Identify which cell holds the provided text, then report its [x, y] central coordinate. 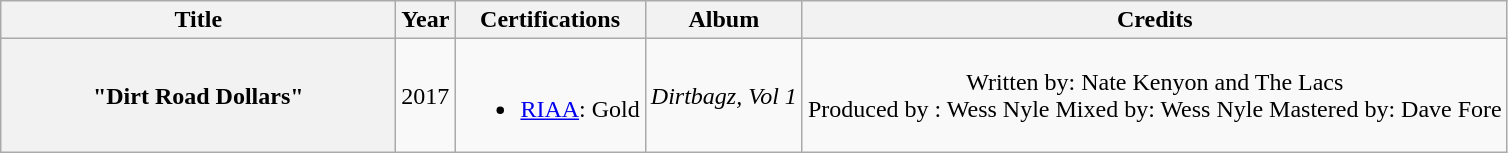
"Dirt Road Dollars" [198, 96]
RIAA: Gold [550, 96]
2017 [426, 96]
Credits [1154, 20]
Dirtbagz, Vol 1 [724, 96]
Album [724, 20]
Year [426, 20]
Written by: Nate Kenyon and The LacsProduced by : Wess Nyle Mixed by: Wess Nyle Mastered by: Dave Fore [1154, 96]
Certifications [550, 20]
Title [198, 20]
